Pinpoint the cell where the given text exists, returning its [X, Y] midpoint coordinate. 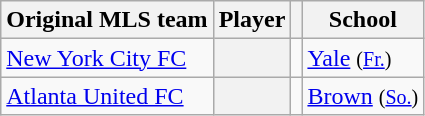
New York City FC [107, 58]
Yale (Fr.) [363, 58]
Original MLS team [107, 20]
School [363, 20]
Atlanta United FC [107, 96]
Player [252, 20]
Brown (So.) [363, 96]
